Determine the (x, y) coordinate at the center of the cell enclosing the given text.  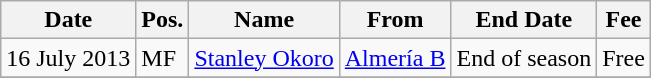
Pos. (162, 20)
MF (162, 58)
Date (68, 20)
Name (264, 20)
Stanley Okoro (264, 58)
16 July 2013 (68, 58)
Almería B (395, 58)
From (395, 20)
End Date (524, 20)
End of season (524, 58)
Fee (624, 20)
Free (624, 58)
